Pinpoint the cell where the given text exists, returning its (x, y) midpoint coordinate. 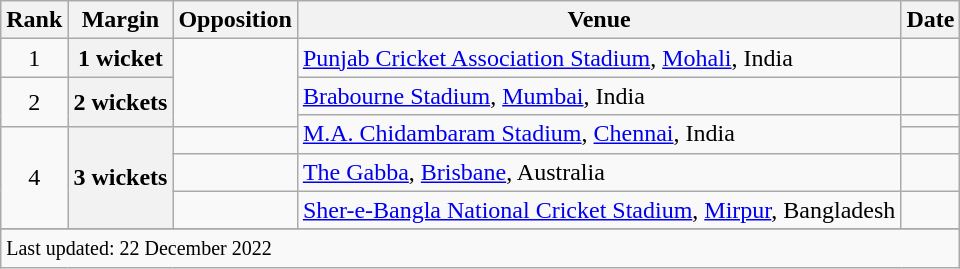
Date (930, 20)
M.A. Chidambaram Stadium, Chennai, India (598, 134)
1 wicket (120, 58)
Punjab Cricket Association Stadium, Mohali, India (598, 58)
3 wickets (120, 178)
2 wickets (120, 102)
Brabourne Stadium, Mumbai, India (598, 96)
2 (34, 102)
1 (34, 58)
Opposition (235, 20)
Sher-e-Bangla National Cricket Stadium, Mirpur, Bangladesh (598, 210)
Rank (34, 20)
Venue (598, 20)
Margin (120, 20)
4 (34, 178)
Last updated: 22 December 2022 (480, 248)
The Gabba, Brisbane, Australia (598, 172)
